For the text-containing cell, return its midpoint in [x, y] coordinate format. 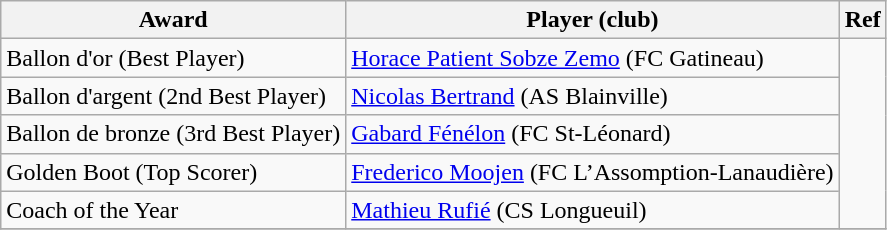
Ref [862, 20]
Player (club) [592, 20]
Award [174, 20]
Golden Boot (Top Scorer) [174, 172]
Mathieu Rufié (CS Longueuil) [592, 210]
Ballon de bronze (3rd Best Player) [174, 134]
Ballon d'or (Best Player) [174, 58]
Coach of the Year [174, 210]
Nicolas Bertrand (AS Blainville) [592, 96]
Frederico Moojen (FC L’Assomption-Lanaudière) [592, 172]
Gabard Fénélon (FC St-Léonard) [592, 134]
Ballon d'argent (2nd Best Player) [174, 96]
Horace Patient Sobze Zemo (FC Gatineau) [592, 58]
